Locate the cell with the specified text and output its (x, y) center coordinate. 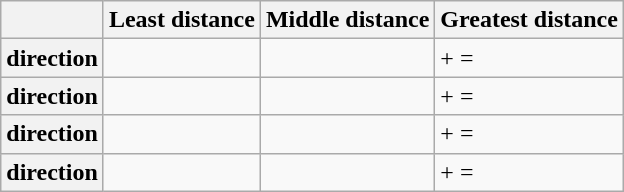
Least distance (182, 20)
Middle distance (347, 20)
Greatest distance (530, 20)
